Find where the given text appears and provide that cell's center as [x, y] coordinate. 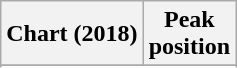
Chart (2018) [72, 34]
Peak position [189, 34]
